From the cell containing the given text, extract its center point as (x, y) coordinate. 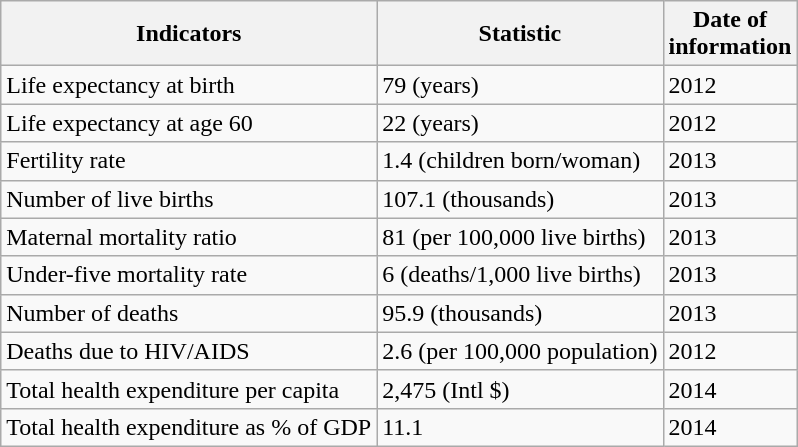
79 (years) (520, 85)
Life expectancy at age 60 (189, 123)
2.6 (per 100,000 population) (520, 351)
11.1 (520, 427)
Number of live births (189, 199)
Maternal mortality ratio (189, 237)
1.4 (children born/woman) (520, 161)
6 (deaths/1,000 live births) (520, 275)
Date of information (730, 34)
81 (per 100,000 live births) (520, 237)
Under-five mortality rate (189, 275)
Number of deaths (189, 313)
Statistic (520, 34)
95.9 (thousands) (520, 313)
Indicators (189, 34)
2,475 (Intl $) (520, 389)
Fertility rate (189, 161)
Total health expenditure per capita (189, 389)
Total health expenditure as % of GDP (189, 427)
Deaths due to HIV/AIDS (189, 351)
107.1 (thousands) (520, 199)
Life expectancy at birth (189, 85)
22 (years) (520, 123)
